Provide the (X, Y) coordinate of the cell's center where the given text is located.  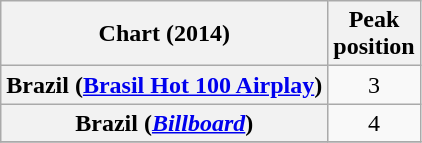
Brazil (Brasil Hot 100 Airplay) (164, 85)
3 (374, 85)
Brazil (Billboard) (164, 123)
Chart (2014) (164, 34)
4 (374, 123)
Peak position (374, 34)
